Identify which cell holds the provided text, then report its (x, y) central coordinate. 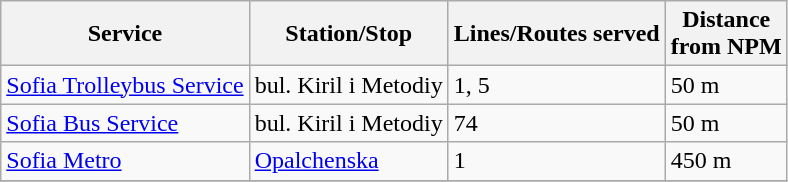
450 m (726, 161)
Lines/Routes served (556, 34)
1, 5 (556, 85)
Service (125, 34)
Opalchenska (348, 161)
1 (556, 161)
Distancefrom NPM (726, 34)
74 (556, 123)
Station/Stop (348, 34)
Sofia Bus Service (125, 123)
Sofia Metro (125, 161)
Sofia Trolleybus Service (125, 85)
